Search for the cell housing the specified text and yield its [x, y] center coordinate. 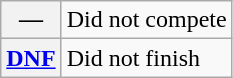
Did not compete [146, 20]
DNF [31, 58]
Did not finish [146, 58]
— [31, 20]
